Output the (X, Y) coordinate of the center of the cell containing the given text.  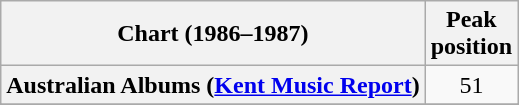
Chart (1986–1987) (213, 34)
Peakposition (471, 34)
51 (471, 85)
Australian Albums (Kent Music Report) (213, 85)
